Detect which cell encompasses the target text, then output its (X, Y) center coordinate. 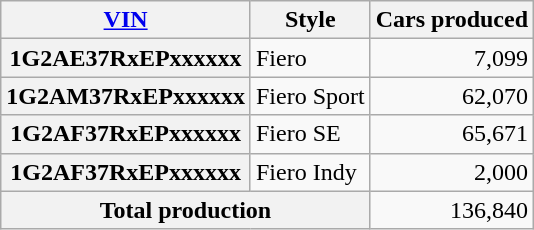
Fiero (310, 58)
1G2AE37RxEPxxxxxx (126, 58)
Fiero SE (310, 134)
VIN (126, 20)
62,070 (452, 96)
Cars produced (452, 20)
136,840 (452, 210)
2,000 (452, 172)
65,671 (452, 134)
Fiero Sport (310, 96)
Fiero Indy (310, 172)
1G2AM37RxEPxxxxxx (126, 96)
Style (310, 20)
7,099 (452, 58)
Total production (186, 210)
